Determine the (X, Y) coordinate at the center of the cell enclosing the given text.  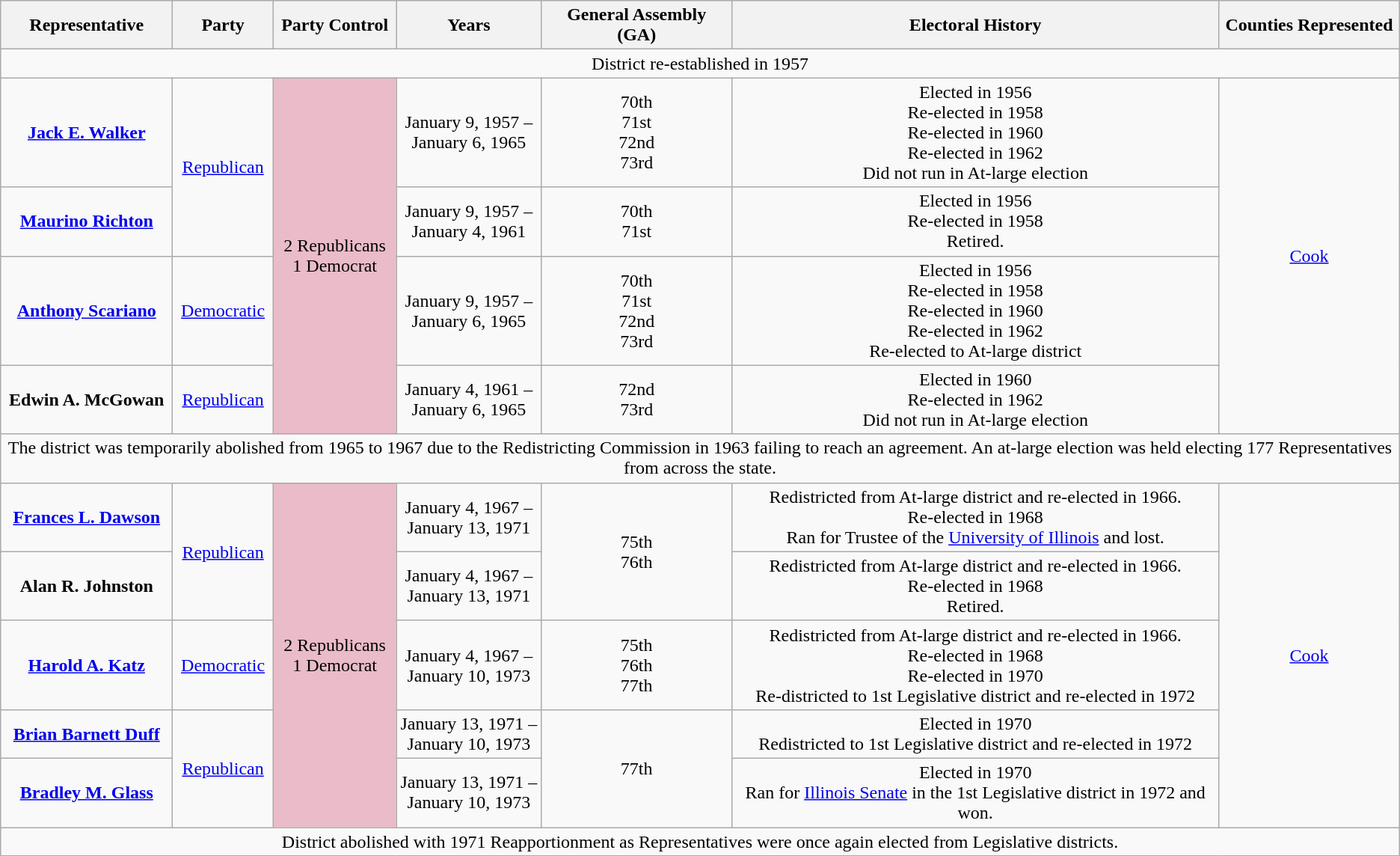
Party (223, 25)
January 9, 1957 –January 4, 1961 (469, 221)
District re-established in 1957 (700, 64)
72nd73rd (637, 400)
January 4, 1967 –January 10, 1973 (469, 664)
Electoral History (975, 25)
70th71st (637, 221)
Frances L. Dawson (87, 517)
Counties Represented (1309, 25)
77th (637, 768)
January 4, 1961 –January 6, 1965 (469, 400)
75th76th77th (637, 664)
Party Control (334, 25)
Elected in 1956Re-elected in 1958Re-elected in 1960Re-elected in 1962Did not run in At-large election (975, 132)
Bradley M. Glass (87, 792)
Alan R. Johnston (87, 586)
Elected in 1960Re-elected in 1962Did not run in At-large election (975, 400)
Redistricted from At-large district and re-elected in 1966.Re-elected in 1968Retired. (975, 586)
Maurino Richton (87, 221)
Elected in 1970Redistricted to 1st Legislative district and re-elected in 1972 (975, 733)
Years (469, 25)
Harold A. Katz (87, 664)
Elected in 1970Ran for Illinois Senate in the 1st Legislative district in 1972 and won. (975, 792)
Brian Barnett Duff (87, 733)
75th76th (637, 551)
Redistricted from At-large district and re-elected in 1966.Re-elected in 1968Ran for Trustee of the University of Illinois and lost. (975, 517)
Representative (87, 25)
Elected in 1956Re-elected in 1958Retired. (975, 221)
Anthony Scariano (87, 311)
Jack E. Walker (87, 132)
District abolished with 1971 Reapportionment as Representatives were once again elected from Legislative districts. (700, 842)
Edwin A. McGowan (87, 400)
General Assembly (GA) (637, 25)
Elected in 1956Re-elected in 1958Re-elected in 1960Re-elected in 1962Re-elected to At-large district (975, 311)
